Output the [x, y] coordinate of the center of the cell containing the given text.  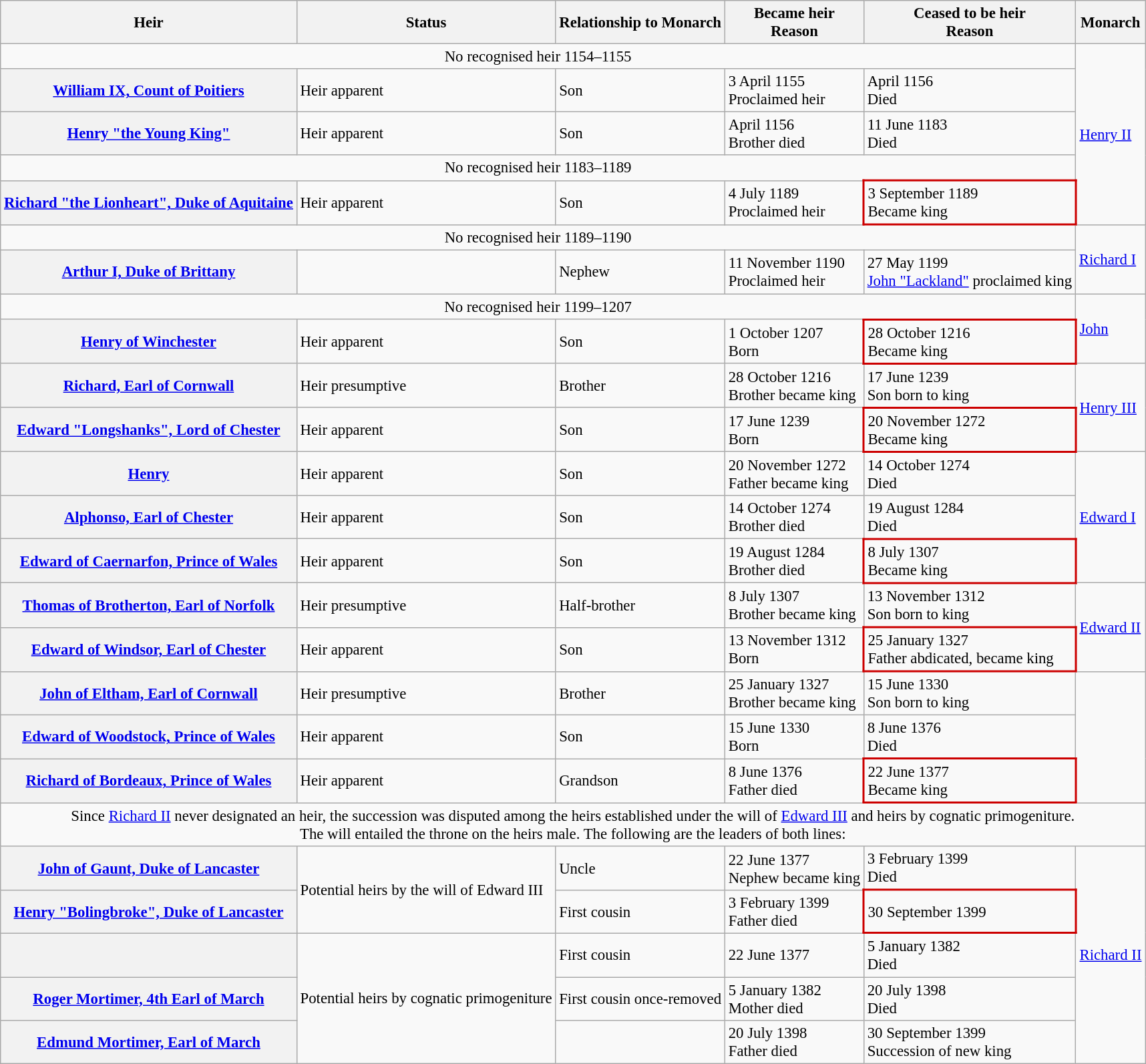
Henry II [1110, 135]
Nephew [640, 273]
Henry "the Young King" [148, 134]
Arthur I, Duke of Brittany [148, 273]
30 September 1399Succession of new king [970, 1042]
5 January 1382Died [970, 955]
15 June 1330Son born to king [970, 693]
Status [426, 23]
Relationship to Monarch [640, 23]
20 July 1398Died [970, 999]
First cousin once-removed [640, 999]
8 June 1376Died [970, 737]
No recognised heir 1199–1207 [538, 307]
Henry of Winchester [148, 341]
Half-brother [640, 605]
No recognised heir 1189–1190 [538, 238]
Monarch [1110, 23]
20 July 1398Father died [794, 1042]
22 June 1377Became king [970, 781]
Alphonso, Earl of Chester [148, 517]
17 June 1239Born [794, 429]
19 August 1284Died [970, 517]
No recognised heir 1183–1189 [538, 168]
John [1110, 329]
Edward of Windsor, Earl of Chester [148, 649]
Henry [148, 473]
22 June 1377Nephew became king [794, 868]
19 August 1284Brother died [794, 561]
Edward "Longshanks", Lord of Chester [148, 429]
April 1156Brother died [794, 134]
William IX, Count of Poitiers [148, 91]
Henry III [1110, 407]
3 February 1399Died [970, 868]
8 July 1307Became king [970, 561]
8 July 1307Brother became king [794, 605]
Ceased to be heirReason [970, 23]
April 1156Died [970, 91]
27 May 1199John "Lackland" proclaimed king [970, 273]
3 September 1189Became king [970, 203]
Roger Mortimer, 4th Earl of March [148, 999]
28 October 1216Brother became king [794, 385]
3 April 1155Proclaimed heir [794, 91]
15 June 1330Born [794, 737]
3 February 1399Father died [794, 912]
Richard I [1110, 259]
Henry "Bolingbroke", Duke of Lancaster [148, 912]
Richard "the Lionheart", Duke of Aquitaine [148, 203]
Edward of Caernarfon, Prince of Wales [148, 561]
13 November 1312Son born to king [970, 605]
Heir [148, 23]
14 October 1274Brother died [794, 517]
Potential heirs by the will of Edward III [426, 890]
Grandson [640, 781]
11 November 1190Proclaimed heir [794, 273]
22 June 1377 [794, 955]
Thomas of Brotherton, Earl of Norfolk [148, 605]
Edward I [1110, 517]
Edmund Mortimer, Earl of March [148, 1042]
Edward of Woodstock, Prince of Wales [148, 737]
4 July 1189Proclaimed heir [794, 203]
20 November 1272Father became king [794, 473]
Richard, Earl of Cornwall [148, 385]
Uncle [640, 868]
Became heirReason [794, 23]
20 November 1272Became king [970, 429]
Richard II [1110, 954]
No recognised heir 1154–1155 [538, 57]
13 November 1312Born [794, 649]
John of Gaunt, Duke of Lancaster [148, 868]
Richard of Bordeaux, Prince of Wales [148, 781]
11 June 1183Died [970, 134]
14 October 1274Died [970, 473]
Edward II [1110, 627]
1 October 1207Born [794, 341]
5 January 1382Mother died [794, 999]
28 October 1216Became king [970, 341]
17 June 1239Son born to king [970, 385]
30 September 1399 [970, 912]
8 June 1376Father died [794, 781]
Potential heirs by cognatic primogeniture [426, 998]
John of Eltham, Earl of Cornwall [148, 693]
25 January 1327Father abdicated, became king [970, 649]
25 January 1327Brother became king [794, 693]
